Return the (x, y) coordinate for the center point of the cell that contains the specified text.  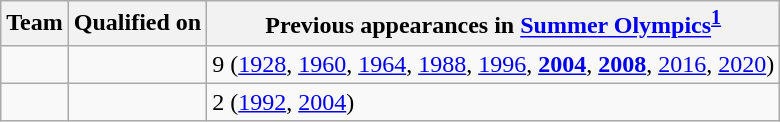
Team (35, 24)
Previous appearances in Summer Olympics1 (494, 24)
2 (1992, 2004) (494, 102)
Qualified on (137, 24)
9 (1928, 1960, 1964, 1988, 1996, 2004, 2008, 2016, 2020) (494, 64)
